Pinpoint the cell where the given text exists, returning its [X, Y] midpoint coordinate. 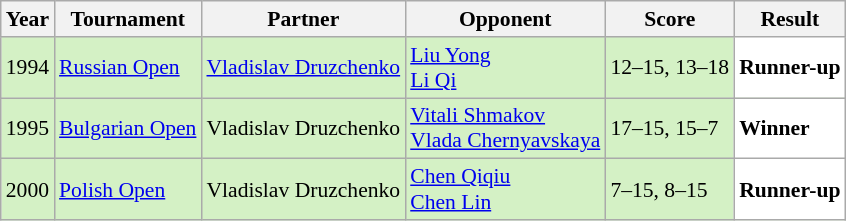
Score [670, 19]
7–15, 8–15 [670, 190]
Winner [790, 128]
Polish Open [128, 190]
Russian Open [128, 68]
Vitali Shmakov Vlada Chernyavskaya [505, 128]
17–15, 15–7 [670, 128]
Result [790, 19]
Year [28, 19]
1994 [28, 68]
12–15, 13–18 [670, 68]
2000 [28, 190]
1995 [28, 128]
Bulgarian Open [128, 128]
Partner [303, 19]
Opponent [505, 19]
Liu Yong Li Qi [505, 68]
Tournament [128, 19]
Chen Qiqiu Chen Lin [505, 190]
